For the text-containing cell, return its midpoint in [X, Y] coordinate format. 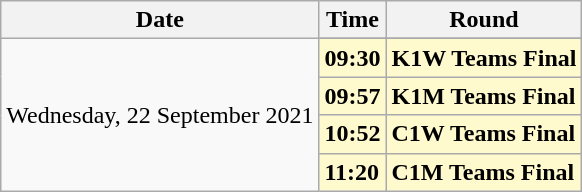
C1M Teams Final [484, 172]
Wednesday, 22 September 2021 [160, 115]
Time [352, 20]
09:57 [352, 96]
K1W Teams Final [484, 58]
K1M Teams Final [484, 96]
11:20 [352, 172]
Round [484, 20]
10:52 [352, 134]
Date [160, 20]
09:30 [352, 58]
C1W Teams Final [484, 134]
